Detect which cell encompasses the target text, then output its (x, y) center coordinate. 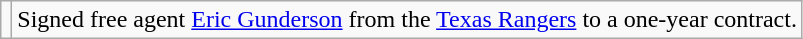
Signed free agent Eric Gunderson from the Texas Rangers to a one-year contract. (408, 20)
